Capture the cell that displays the provided text and extract its (x, y) central coordinate. 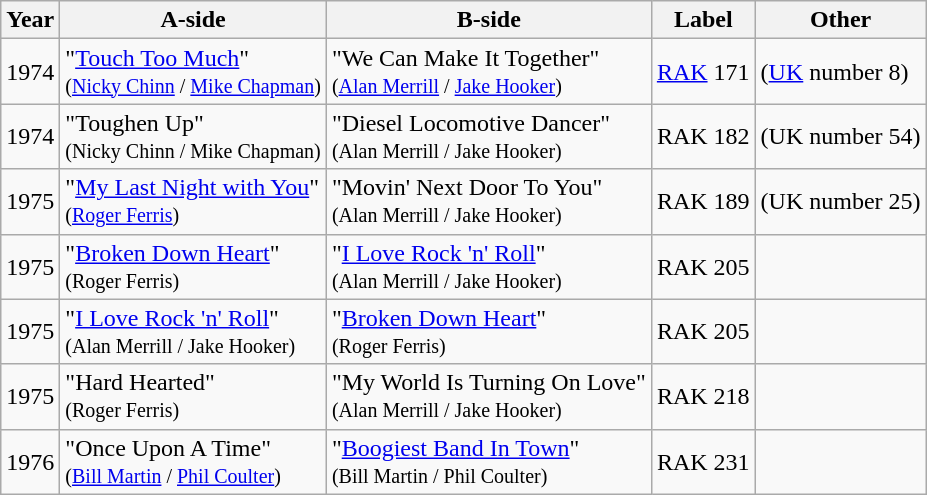
RAK 189 (703, 202)
"Toughen Up"(Nicky Chinn / Mike Chapman) (194, 136)
1976 (30, 462)
"Movin' Next Door To You"(Alan Merrill / Jake Hooker) (488, 202)
"Once Upon A Time"(Bill Martin / Phil Coulter) (194, 462)
"We Can Make It Together"(Alan Merrill / Jake Hooker) (488, 72)
B-side (488, 20)
Other (840, 20)
RAK 218 (703, 396)
"Hard Hearted"(Roger Ferris) (194, 396)
(UK number 25) (840, 202)
RAK 231 (703, 462)
"Diesel Locomotive Dancer"(Alan Merrill / Jake Hooker) (488, 136)
"Touch Too Much"(Nicky Chinn / Mike Chapman) (194, 72)
(UK number 54) (840, 136)
"My Last Night with You"(Roger Ferris) (194, 202)
RAK 171 (703, 72)
RAK 182 (703, 136)
Label (703, 20)
"Boogiest Band In Town"(Bill Martin / Phil Coulter) (488, 462)
Year (30, 20)
"My World Is Turning On Love"(Alan Merrill / Jake Hooker) (488, 396)
(UK number 8) (840, 72)
A-side (194, 20)
